Determine the [x, y] coordinate at the center of the cell enclosing the given text.  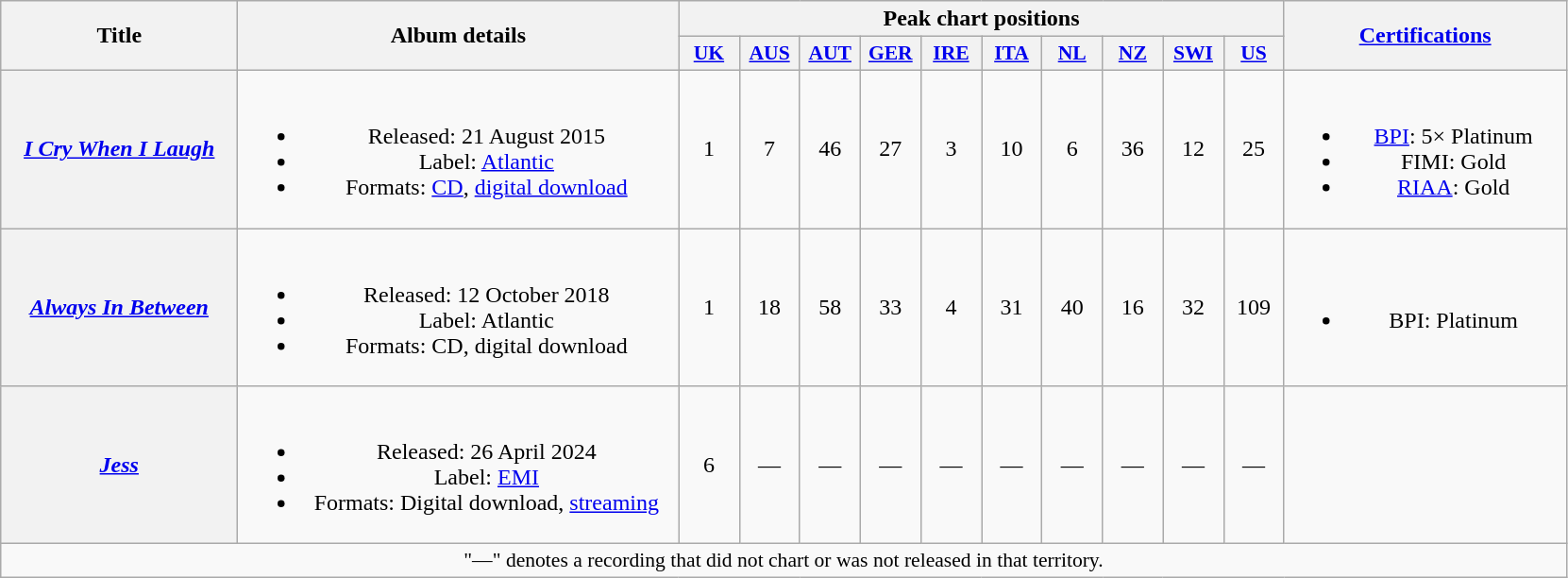
ITA [1012, 54]
NZ [1133, 54]
NL [1072, 54]
3 [951, 149]
10 [1012, 149]
BPI: 5× PlatinumFIMI: GoldRIAA: Gold [1425, 149]
33 [890, 308]
36 [1133, 149]
GER [890, 54]
IRE [951, 54]
7 [769, 149]
32 [1193, 308]
I Cry When I Laugh [119, 149]
AUT [830, 54]
46 [830, 149]
BPI: Platinum [1425, 308]
109 [1254, 308]
Released: 21 August 2015Label: AtlanticFormats: CD, digital download [459, 149]
40 [1072, 308]
Always In Between [119, 308]
58 [830, 308]
AUS [769, 54]
SWI [1193, 54]
31 [1012, 308]
Peak chart positions [982, 19]
US [1254, 54]
Jess [119, 465]
"—" denotes a recording that did not chart or was not released in that territory. [784, 561]
Title [119, 36]
UK [709, 54]
25 [1254, 149]
Released: 26 April 2024Label: EMIFormats: Digital download, streaming [459, 465]
Released: 12 October 2018Label: AtlanticFormats: CD, digital download [459, 308]
12 [1193, 149]
Album details [459, 36]
18 [769, 308]
27 [890, 149]
Certifications [1425, 36]
16 [1133, 308]
4 [951, 308]
